Determine the [x, y] coordinate at the center of the cell enclosing the given text.  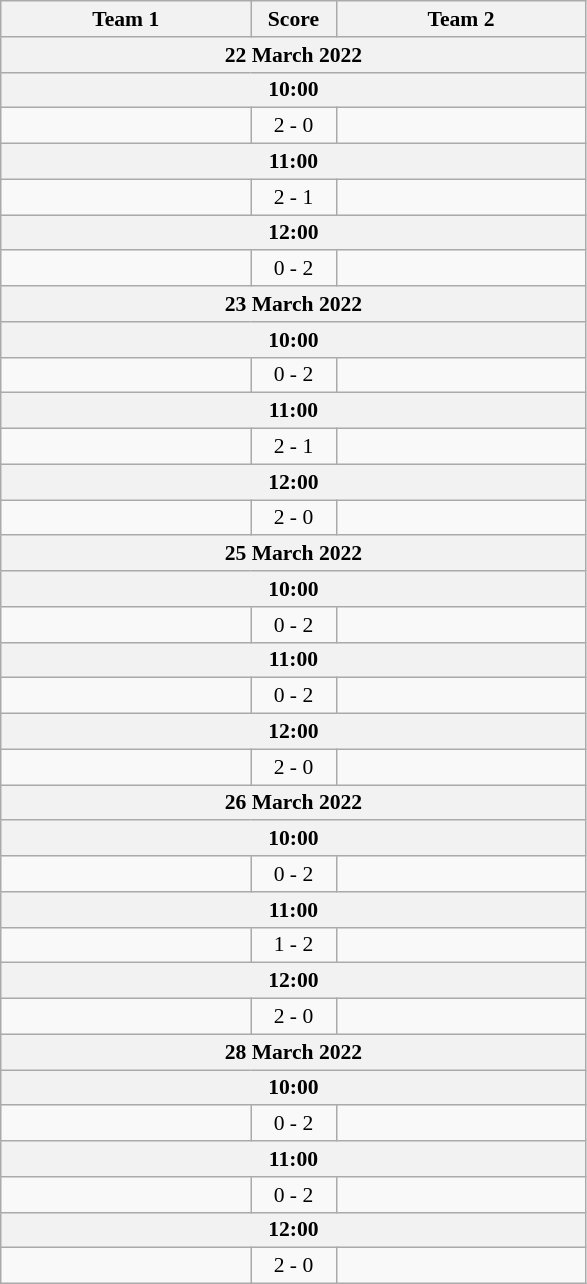
1 - 2 [294, 945]
Score [294, 19]
22 March 2022 [294, 55]
Team 2 [461, 19]
26 March 2022 [294, 803]
25 March 2022 [294, 554]
28 March 2022 [294, 1052]
23 March 2022 [294, 304]
Team 1 [126, 19]
